Provide the [X, Y] coordinate of the cell's center where the given text is located.  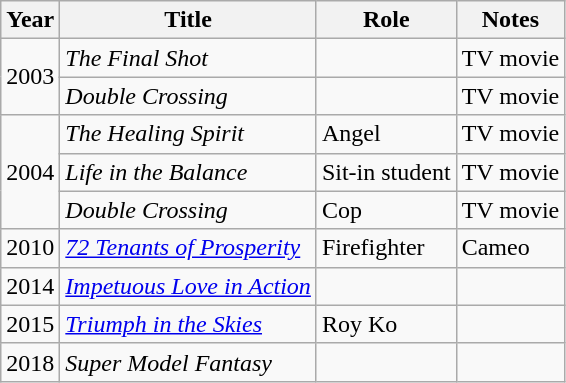
Angel [386, 134]
Triumph in the Skies [188, 324]
Year [30, 20]
Life in the Balance [188, 172]
Notes [510, 20]
Cop [386, 210]
2018 [30, 362]
2003 [30, 77]
Sit-in student [386, 172]
Impetuous Love in Action [188, 286]
2004 [30, 172]
Cameo [510, 248]
Super Model Fantasy [188, 362]
Roy Ko [386, 324]
2014 [30, 286]
The Healing Spirit [188, 134]
The Final Shot [188, 58]
Role [386, 20]
2015 [30, 324]
72 Tenants of Prosperity [188, 248]
Title [188, 20]
2010 [30, 248]
Firefighter [386, 248]
